Scan for the cell matching the given text and deliver its (x, y) coordinate at center. 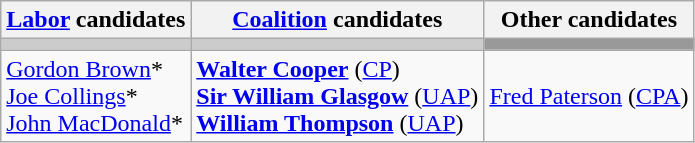
Coalition candidates (338, 20)
Labor candidates (96, 20)
Gordon Brown*Joe Collings*John MacDonald* (96, 96)
Walter Cooper (CP)Sir William Glasgow (UAP)William Thompson (UAP) (338, 96)
Other candidates (589, 20)
Fred Paterson (CPA) (589, 96)
